Identify which cell holds the provided text, then report its (x, y) central coordinate. 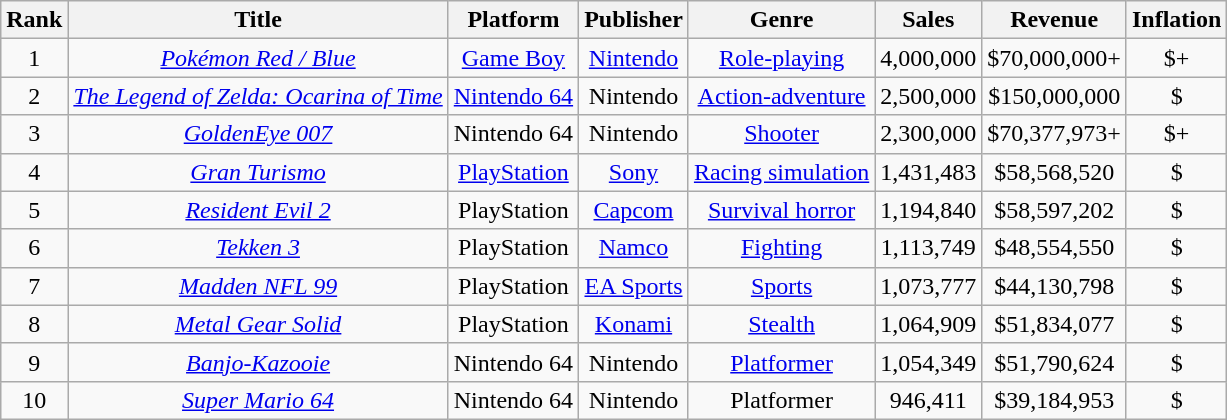
4 (34, 172)
Title (258, 20)
$51,790,624 (1054, 362)
$70,377,973+ (1054, 134)
Gran Turismo (258, 172)
1,073,777 (928, 286)
$48,554,550 (1054, 248)
Fighting (781, 248)
Sports (781, 286)
$44,130,798 (1054, 286)
Super Mario 64 (258, 400)
1,054,349 (928, 362)
Revenue (1054, 20)
Tekken 3 (258, 248)
Sales (928, 20)
The Legend of Zelda: Ocarina of Time (258, 96)
Resident Evil 2 (258, 210)
1,431,483 (928, 172)
1,113,749 (928, 248)
1 (34, 58)
4,000,000 (928, 58)
Stealth (781, 324)
2,500,000 (928, 96)
Action-adventure (781, 96)
1,064,909 (928, 324)
1,194,840 (928, 210)
Metal Gear Solid (258, 324)
Madden NFL 99 (258, 286)
$150,000,000 (1054, 96)
Rank (34, 20)
Racing simulation (781, 172)
$39,184,953 (1054, 400)
6 (34, 248)
Banjo-Kazooie (258, 362)
Genre (781, 20)
Survival horror (781, 210)
Shooter (781, 134)
Platform (513, 20)
10 (34, 400)
Capcom (634, 210)
$58,597,202 (1054, 210)
Pokémon Red / Blue (258, 58)
$51,834,077 (1054, 324)
5 (34, 210)
$58,568,520 (1054, 172)
Role-playing (781, 58)
9 (34, 362)
GoldenEye 007 (258, 134)
Inflation (1176, 20)
2 (34, 96)
Game Boy (513, 58)
EA Sports (634, 286)
946,411 (928, 400)
3 (34, 134)
Namco (634, 248)
7 (34, 286)
Konami (634, 324)
Publisher (634, 20)
$70,000,000+ (1054, 58)
8 (34, 324)
2,300,000 (928, 134)
Sony (634, 172)
